Provide the [x, y] coordinate of the cell's center where the given text is located.  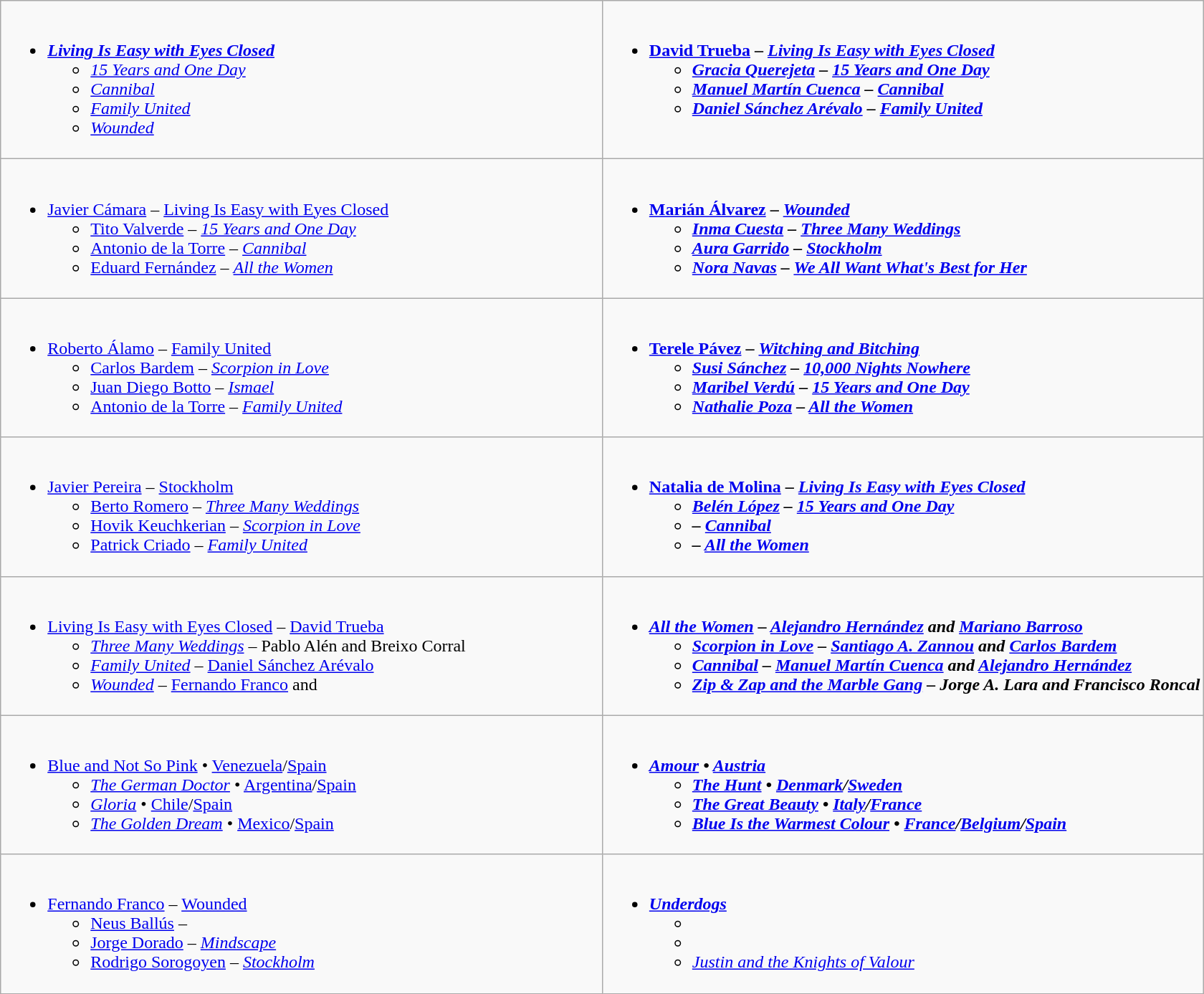
Blue and Not So Pink • Venezuela/SpainThe German Doctor • Argentina/SpainGloria • Chile/SpainThe Golden Dream • Mexico/Spain [302, 785]
Fernando Franco – WoundedNeus Ballús – Jorge Dorado – MindscapeRodrigo Sorogoyen – Stockholm [302, 924]
UnderdogsJustin and the Knights of Valour [903, 924]
Marián Álvarez – WoundedInma Cuesta – Three Many WeddingsAura Garrido – StockholmNora Navas – We All Want What's Best for Her [903, 229]
Terele Pávez – Witching and BitchingSusi Sánchez – 10,000 Nights NowhereMaribel Verdú – 15 Years and One DayNathalie Poza – All the Women [903, 368]
Javier Pereira – StockholmBerto Romero – Three Many WeddingsHovik Keuchkerian – Scorpion in LovePatrick Criado – Family United [302, 507]
Javier Cámara – Living Is Easy with Eyes ClosedTito Valverde – 15 Years and One DayAntonio de la Torre – CannibalEduard Fernández – All the Women [302, 229]
Amour • AustriaThe Hunt • Denmark/SwedenThe Great Beauty • Italy/FranceBlue Is the Warmest Colour • France/Belgium/Spain [903, 785]
Roberto Álamo – Family UnitedCarlos Bardem – Scorpion in LoveJuan Diego Botto – IsmaelAntonio de la Torre – Family United [302, 368]
Natalia de Molina – Living Is Easy with Eyes ClosedBelén López – 15 Years and One Day – Cannibal – All the Women [903, 507]
Living Is Easy with Eyes Closed15 Years and One DayCannibalFamily UnitedWounded [302, 80]
